Identify which cell holds the provided text, then report its [x, y] central coordinate. 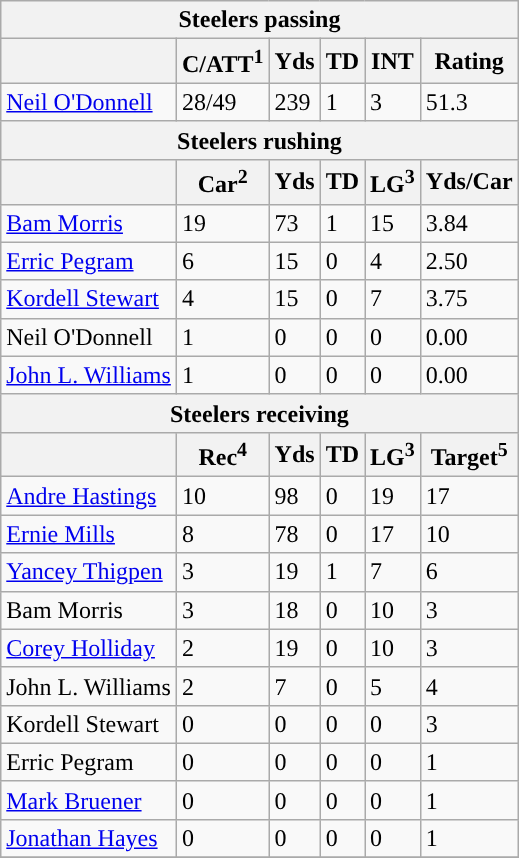
Car2 [222, 182]
98 [294, 496]
C/ATT1 [222, 62]
Rec4 [222, 454]
73 [294, 223]
3.84 [469, 223]
Target5 [469, 454]
51.3 [469, 102]
Steelers rushing [260, 140]
Steelers receiving [260, 413]
18 [294, 610]
INT [393, 62]
Andre Hastings [89, 496]
Ernie Mills [89, 534]
Mark Bruener [89, 800]
Jonathan Hayes [89, 839]
Yancey Thigpen [89, 572]
Corey Holliday [89, 648]
78 [294, 534]
Steelers passing [260, 20]
Yds/Car [469, 182]
3.75 [469, 299]
2.50 [469, 261]
239 [294, 102]
5 [393, 686]
Rating [469, 62]
8 [222, 534]
28/49 [222, 102]
